Capture the cell that displays the provided text and extract its (x, y) central coordinate. 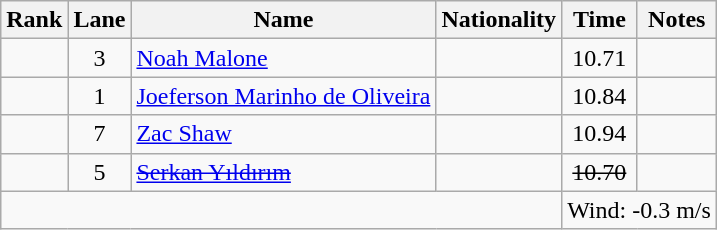
Rank (34, 20)
Noah Malone (284, 58)
10.71 (600, 58)
10.70 (600, 172)
Joeferson Marinho de Oliveira (284, 96)
Lane (100, 20)
Wind: -0.3 m/s (640, 210)
10.84 (600, 96)
3 (100, 58)
10.94 (600, 134)
Nationality (499, 20)
Notes (676, 20)
Zac Shaw (284, 134)
1 (100, 96)
Time (600, 20)
Name (284, 20)
7 (100, 134)
Serkan Yıldırım (284, 172)
5 (100, 172)
